Provide the [X, Y] coordinate of the cell's center where the given text is located.  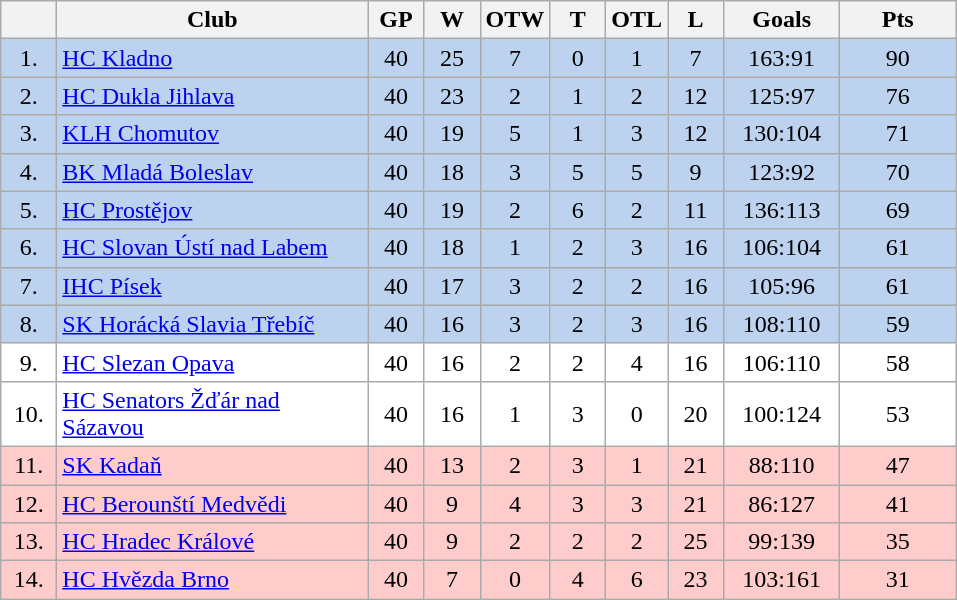
KLH Chomutov [212, 134]
OTW [515, 20]
14. [29, 580]
8. [29, 324]
106:104 [782, 248]
11 [696, 210]
69 [898, 210]
58 [898, 362]
130:104 [782, 134]
13 [452, 465]
108:110 [782, 324]
90 [898, 58]
70 [898, 172]
35 [898, 542]
HC Kladno [212, 58]
99:139 [782, 542]
1. [29, 58]
HC Slezan Opava [212, 362]
HC Senators Žďár nad Sázavou [212, 414]
SK Horácká Slavia Třebíč [212, 324]
12. [29, 503]
OTL [637, 20]
106:110 [782, 362]
9. [29, 362]
W [452, 20]
17 [452, 286]
HC Dukla Jihlava [212, 96]
HC Hvězda Brno [212, 580]
Pts [898, 20]
103:161 [782, 580]
71 [898, 134]
5. [29, 210]
47 [898, 465]
Club [212, 20]
BK Mladá Boleslav [212, 172]
SK Kadaň [212, 465]
HC Hradec Králové [212, 542]
7. [29, 286]
59 [898, 324]
76 [898, 96]
L [696, 20]
4. [29, 172]
125:97 [782, 96]
HC Slovan Ústí nad Labem [212, 248]
3. [29, 134]
HC Prostějov [212, 210]
105:96 [782, 286]
HC Berounští Medvědi [212, 503]
31 [898, 580]
20 [696, 414]
13. [29, 542]
163:91 [782, 58]
Goals [782, 20]
6. [29, 248]
100:124 [782, 414]
41 [898, 503]
10. [29, 414]
136:113 [782, 210]
123:92 [782, 172]
86:127 [782, 503]
GP [396, 20]
11. [29, 465]
T [578, 20]
2. [29, 96]
IHC Písek [212, 286]
53 [898, 414]
88:110 [782, 465]
